Provide the [X, Y] coordinate of the cell's center where the given text is located.  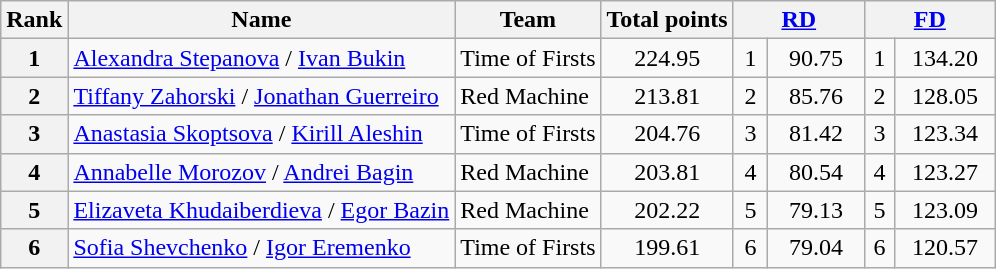
Sofia Shevchenko / Igor Eremenko [262, 248]
80.54 [816, 172]
85.76 [816, 96]
199.61 [667, 248]
79.04 [816, 248]
213.81 [667, 96]
202.22 [667, 210]
FD [930, 20]
203.81 [667, 172]
Team [528, 20]
Alexandra Stepanova / Ivan Bukin [262, 58]
123.09 [944, 210]
Rank [34, 20]
90.75 [816, 58]
Tiffany Zahorski / Jonathan Guerreiro [262, 96]
RD [798, 20]
Total points [667, 20]
123.27 [944, 172]
Annabelle Morozov / Andrei Bagin [262, 172]
128.05 [944, 96]
Anastasia Skoptsova / Kirill Aleshin [262, 134]
134.20 [944, 58]
Name [262, 20]
Elizaveta Khudaiberdieva / Egor Bazin [262, 210]
79.13 [816, 210]
120.57 [944, 248]
204.76 [667, 134]
81.42 [816, 134]
224.95 [667, 58]
123.34 [944, 134]
